Detect which cell encompasses the target text, then output its [x, y] center coordinate. 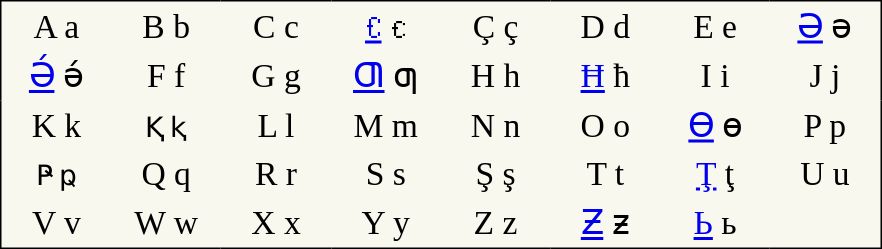
X x [276, 223]
Ь ь [715, 223]
F f [166, 76]
P p [826, 125]
Ə ə [826, 26]
M m [386, 125]
J j [826, 76]
W w [166, 223]
Ɵ ɵ [715, 125]
U u [826, 174]
Ţ ţ [715, 174]
Ⱪ ⱪ [166, 125]
R r [276, 174]
K k [56, 125]
N n [496, 125]
H h [496, 76]
T t [605, 174]
G g [276, 76]
B b [166, 26]
Ħ ħ [605, 76]
S s [386, 174]
Z z [496, 223]
Ƶ ƶ [605, 223]
Ç ç [496, 26]
A a [56, 26]
Ꞓ ꞓ [386, 26]
V v [56, 223]
Ƣ ƣ [386, 76]
D d [605, 26]
O o [605, 125]
I i [715, 76]
Ə́ ə́ [56, 76]
Ş ş [496, 174]
E e [715, 26]
Ҏ ҏ [56, 174]
Y y [386, 223]
Q q [166, 174]
C c [276, 26]
L l [276, 125]
